Extract the [x, y] coordinate from the center of the cell holding the provided text.  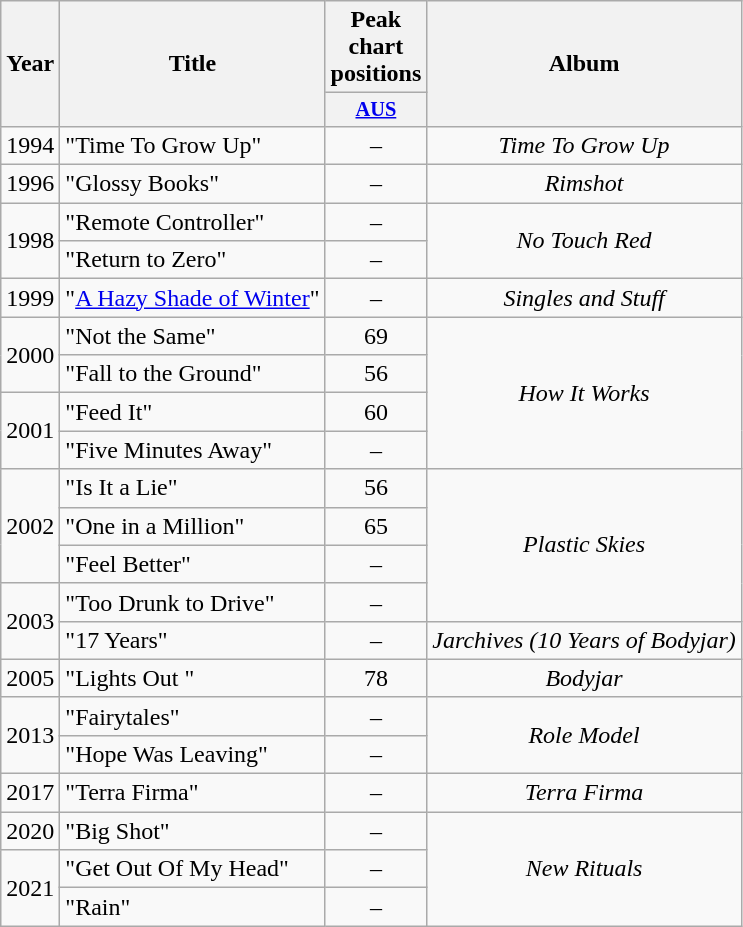
How It Works [584, 393]
AUS [376, 110]
2020 [30, 831]
2003 [30, 621]
Plastic Skies [584, 545]
No Touch Red [584, 241]
Album [584, 64]
Rimshot [584, 184]
"One in a Million" [192, 526]
Bodyjar [584, 678]
1998 [30, 241]
"Big Shot" [192, 831]
"Feed It" [192, 412]
"Get Out Of My Head" [192, 869]
2017 [30, 793]
"Is It a Lie" [192, 488]
78 [376, 678]
Role Model [584, 735]
"Fairytales" [192, 716]
Jarchives (10 Years of Bodyjar) [584, 640]
2013 [30, 735]
"Time To Grow Up" [192, 145]
New Rituals [584, 869]
65 [376, 526]
"Five Minutes Away" [192, 450]
60 [376, 412]
"17 Years" [192, 640]
"Feel Better" [192, 564]
Title [192, 64]
"Return to Zero" [192, 260]
"Glossy Books" [192, 184]
Terra Firma [584, 793]
Peak chart positions [376, 47]
"Terra Firma" [192, 793]
"A Hazy Shade of Winter" [192, 298]
1996 [30, 184]
2005 [30, 678]
Year [30, 64]
"Rain" [192, 907]
2001 [30, 431]
2000 [30, 355]
"Fall to the Ground" [192, 374]
"Remote Controller" [192, 222]
1999 [30, 298]
1994 [30, 145]
"Lights Out " [192, 678]
69 [376, 336]
"Hope Was Leaving" [192, 754]
"Not the Same" [192, 336]
Time To Grow Up [584, 145]
"Too Drunk to Drive" [192, 602]
Singles and Stuff [584, 298]
2021 [30, 888]
2002 [30, 526]
